Output the (x, y) coordinate of the center of the cell containing the given text.  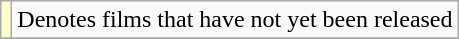
Denotes films that have not yet been released (235, 20)
